Extract the (x, y) coordinate from the center of the cell holding the provided text.  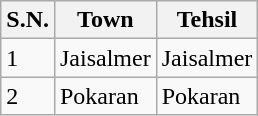
2 (28, 96)
1 (28, 58)
Tehsil (207, 20)
S.N. (28, 20)
Town (105, 20)
